Return the [x, y] coordinate for the center point of the cell that contains the specified text.  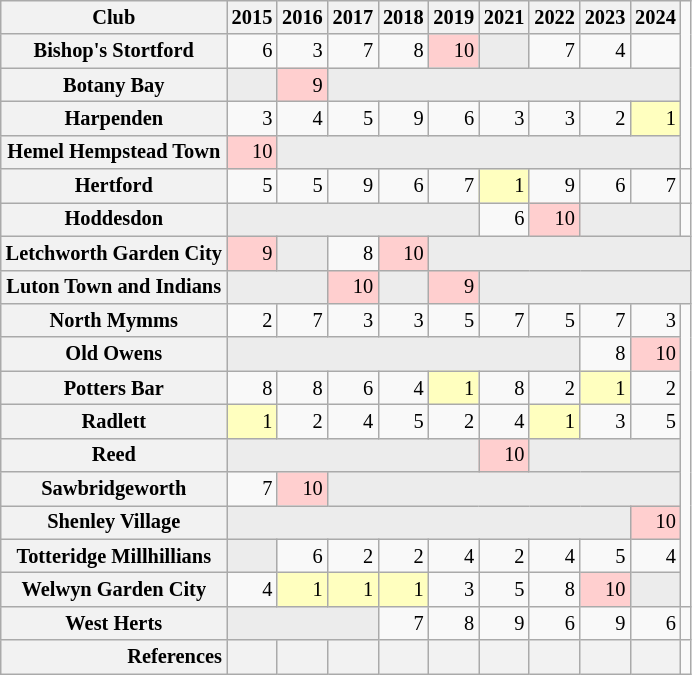
Club [114, 17]
Harpenden [114, 118]
2021 [504, 17]
Totteridge Millhillians [114, 556]
Hertford [114, 186]
Hoddesdon [114, 219]
Botany Bay [114, 85]
Old Owens [114, 354]
Reed [114, 455]
2022 [554, 17]
Potters Bar [114, 388]
2016 [302, 17]
2024 [655, 17]
Letchworth Garden City [114, 253]
References [114, 657]
Shenley Village [114, 522]
2017 [353, 17]
Luton Town and Indians [114, 287]
Hemel Hempstead Town [114, 152]
Radlett [114, 421]
2019 [454, 17]
Welwyn Garden City [114, 589]
Sawbridgeworth [114, 489]
2023 [605, 17]
North Mymms [114, 320]
2015 [252, 17]
2018 [403, 17]
West Herts [114, 623]
Bishop's Stortford [114, 51]
